Capture the cell that displays the provided text and extract its (x, y) central coordinate. 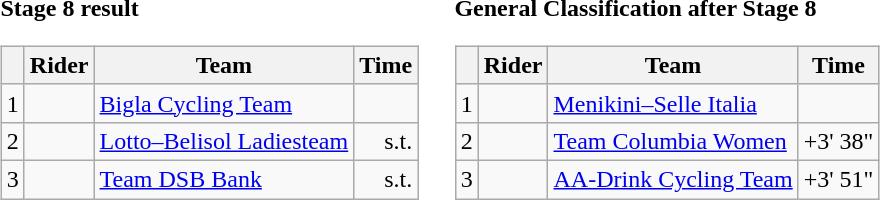
AA-Drink Cycling Team (673, 179)
Team DSB Bank (224, 179)
Team Columbia Women (673, 141)
Lotto–Belisol Ladiesteam (224, 141)
+3' 38" (838, 141)
+3' 51" (838, 179)
Menikini–Selle Italia (673, 103)
Bigla Cycling Team (224, 103)
